From the cell containing the given text, extract its center point as [x, y] coordinate. 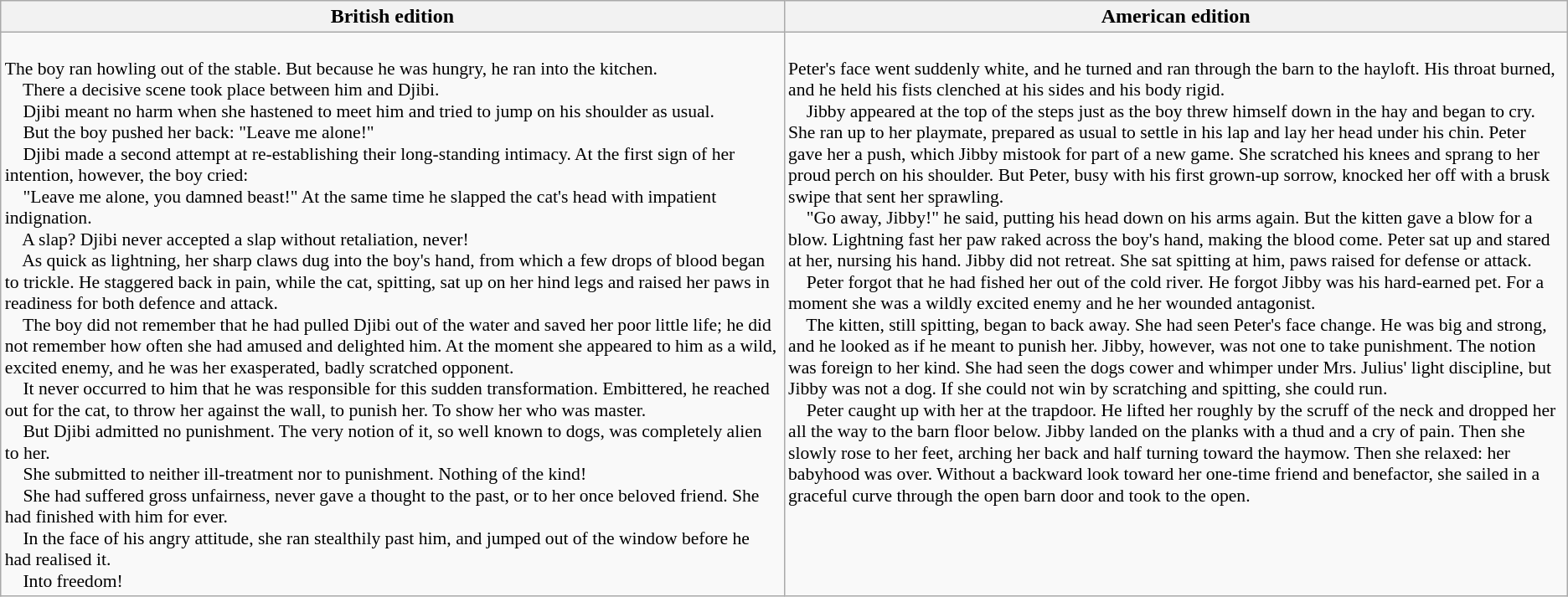
British edition [392, 17]
American edition [1176, 17]
